Extract the [X, Y] coordinate from the center of the cell holding the provided text.  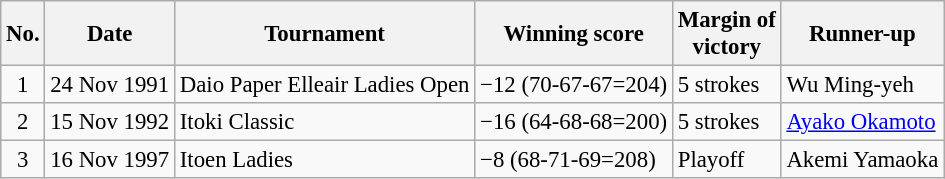
−8 (68-71-69=208) [574, 160]
3 [23, 160]
Akemi Yamaoka [862, 160]
−12 (70-67-67=204) [574, 85]
Margin ofvictory [726, 34]
Daio Paper Elleair Ladies Open [324, 85]
−16 (64-68-68=200) [574, 122]
No. [23, 34]
15 Nov 1992 [110, 122]
Runner-up [862, 34]
2 [23, 122]
Wu Ming-yeh [862, 85]
Date [110, 34]
Itoki Classic [324, 122]
Tournament [324, 34]
Playoff [726, 160]
16 Nov 1997 [110, 160]
1 [23, 85]
Winning score [574, 34]
24 Nov 1991 [110, 85]
Itoen Ladies [324, 160]
Ayako Okamoto [862, 122]
